From the cell containing the given text, extract its center point as (X, Y) coordinate. 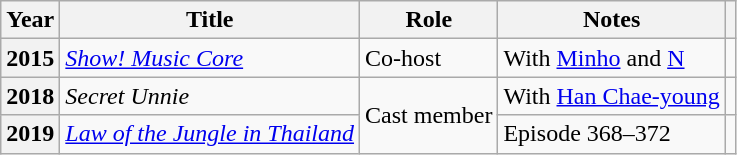
2015 (30, 58)
2019 (30, 134)
With Han Chae-young (612, 96)
Secret Unnie (210, 96)
Co-host (429, 58)
Law of the Jungle in Thailand (210, 134)
Show! Music Core (210, 58)
With Minho and N (612, 58)
Episode 368–372 (612, 134)
Cast member (429, 115)
Title (210, 20)
Year (30, 20)
Notes (612, 20)
2018 (30, 96)
Role (429, 20)
